Locate the cell with the specified text and output its [x, y] center coordinate. 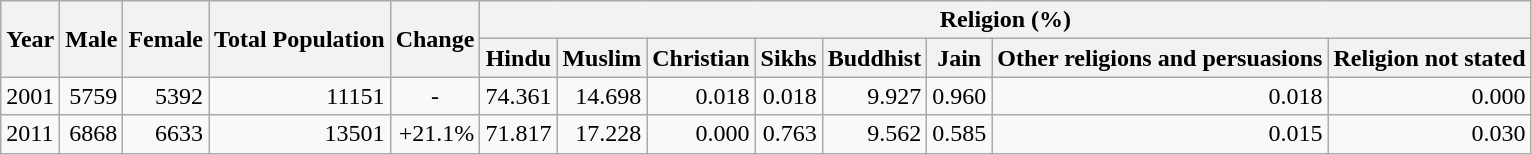
0.030 [1430, 134]
71.817 [518, 134]
Male [92, 39]
13501 [300, 134]
Other religions and persuasions [1160, 58]
Muslim [602, 58]
+21.1% [435, 134]
5759 [92, 96]
6868 [92, 134]
2011 [30, 134]
0.763 [788, 134]
Sikhs [788, 58]
14.698 [602, 96]
9.562 [874, 134]
Female [166, 39]
0.585 [960, 134]
6633 [166, 134]
74.361 [518, 96]
5392 [166, 96]
Buddhist [874, 58]
0.015 [1160, 134]
- [435, 96]
Year [30, 39]
Christian [701, 58]
Jain [960, 58]
9.927 [874, 96]
2001 [30, 96]
Change [435, 39]
17.228 [602, 134]
Hindu [518, 58]
Religion (%) [1006, 20]
11151 [300, 96]
Religion not stated [1430, 58]
Total Population [300, 39]
0.960 [960, 96]
